Find where the given text appears and provide that cell's center as [x, y] coordinate. 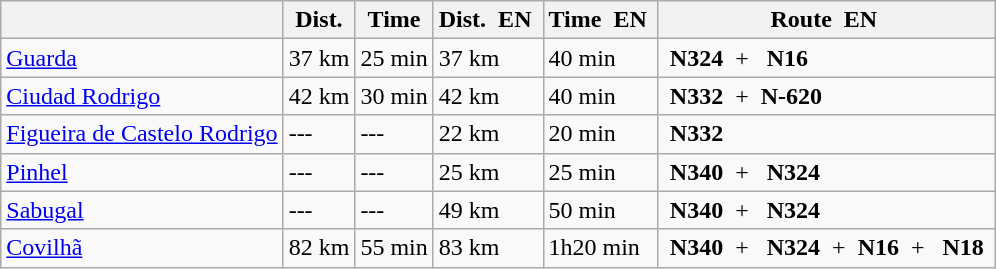
83 km [488, 248]
N340 + N324 + N16 + N18 [826, 248]
Route EN [826, 20]
Dist. [319, 20]
49 km [488, 210]
Ciudad Rodrigo [142, 96]
Dist. EN [488, 20]
50 min [600, 210]
30 min [394, 96]
Figueira de Castelo Rodrigo [142, 134]
22 km [488, 134]
N324 + N16 [826, 58]
N332 + N-620 [826, 96]
1h20 min [600, 248]
Sabugal [142, 210]
Covilhã [142, 248]
55 min [394, 248]
82 km [319, 248]
20 min [600, 134]
Pinhel [142, 172]
N332 [826, 134]
Time EN [600, 20]
25 km [488, 172]
Time [394, 20]
Guarda [142, 58]
